Scan for the cell matching the given text and deliver its (x, y) coordinate at center. 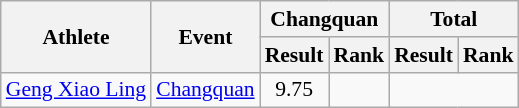
Total (454, 19)
Event (205, 36)
Geng Xiao Ling (76, 90)
9.75 (294, 90)
Athlete (76, 36)
